For the text-containing cell, return its midpoint in [X, Y] coordinate format. 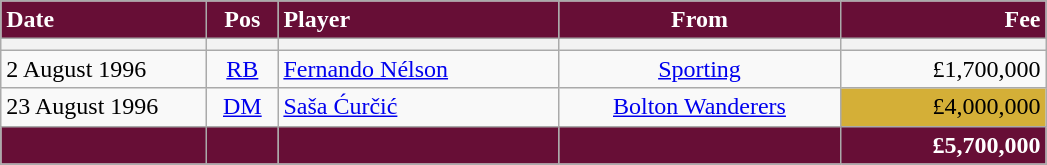
Date [104, 20]
£4,000,000 [943, 107]
From [700, 20]
Fee [943, 20]
Bolton Wanderers [700, 107]
DM [242, 107]
2 August 1996 [104, 69]
23 August 1996 [104, 107]
Player [418, 20]
Pos [242, 20]
Sporting [700, 69]
Saša Ćurčić [418, 107]
Fernando Nélson [418, 69]
RB [242, 69]
£5,700,000 [943, 145]
£1,700,000 [943, 69]
